From the cell containing the given text, extract its center point as (X, Y) coordinate. 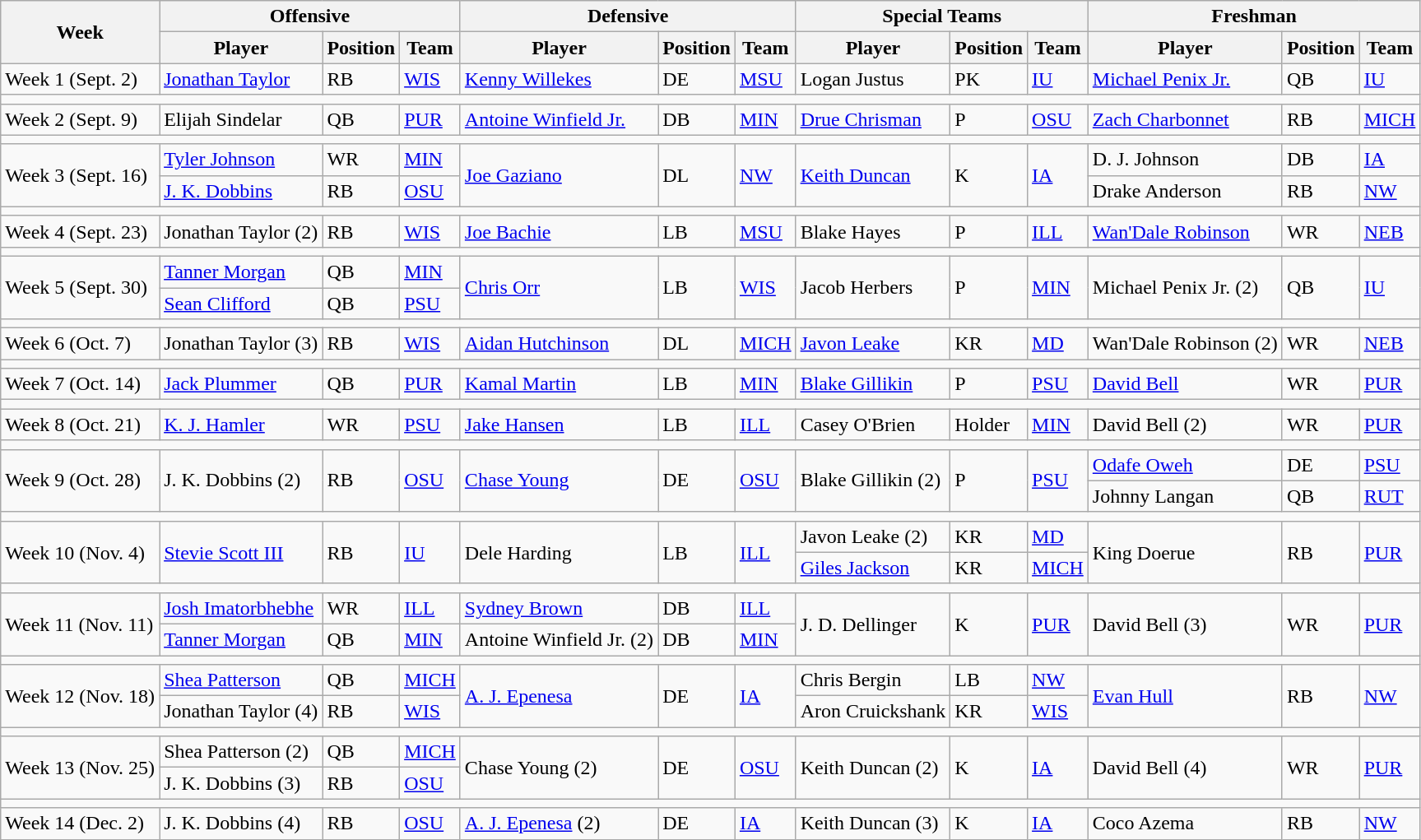
Week 14 (Dec. 2) (81, 824)
Javon Leake (2) (873, 536)
Jonathan Taylor (241, 79)
Jacob Herbers (873, 287)
Keith Duncan (873, 175)
Week 11 (Nov. 11) (81, 624)
Chris Orr (559, 287)
Johnny Langan (1185, 496)
Keith Duncan (3) (873, 824)
Michael Penix Jr. (1185, 79)
Evan Hull (1185, 696)
David Bell (3) (1185, 624)
Coco Azema (1185, 824)
Week 3 (Sept. 16) (81, 175)
Josh Imatorbhebhe (241, 608)
Drue Chrisman (873, 119)
David Bell (4) (1185, 768)
Week 4 (Sept. 23) (81, 231)
Wan'Dale Robinson (1185, 231)
Week 9 (Oct. 28) (81, 480)
Chris Bergin (873, 680)
Aron Cruickshank (873, 712)
Michael Penix Jr. (2) (1185, 287)
Week 12 (Nov. 18) (81, 696)
Casey O'Brien (873, 425)
Week 10 (Nov. 4) (81, 552)
Antoine Winfield Jr. (2) (559, 639)
Freshman (1254, 16)
Holder (989, 425)
Jack Plummer (241, 384)
Jonathan Taylor (2) (241, 231)
Week 8 (Oct. 21) (81, 425)
PK (989, 79)
Tyler Johnson (241, 160)
Sean Clifford (241, 304)
Blake Gillikin (2) (873, 480)
RUT (1390, 496)
Odafe Oweh (1185, 465)
Shea Patterson (2) (241, 752)
Week 5 (Sept. 30) (81, 287)
Jonathan Taylor (4) (241, 712)
Week 13 (Nov. 25) (81, 768)
J. D. Dellinger (873, 624)
Jake Hansen (559, 425)
Chase Young (559, 480)
A. J. Epenesa (2) (559, 824)
Sydney Brown (559, 608)
David Bell (1185, 384)
Blake Gillikin (873, 384)
Joe Gaziano (559, 175)
Javon Leake (873, 344)
J. K. Dobbins (4) (241, 824)
Chase Young (2) (559, 768)
Giles Jackson (873, 568)
Offensive (310, 16)
Elijah Sindelar (241, 119)
J. K. Dobbins (3) (241, 783)
Dele Harding (559, 552)
Blake Hayes (873, 231)
Week 2 (Sept. 9) (81, 119)
A. J. Epenesa (559, 696)
D. J. Johnson (1185, 160)
Zach Charbonnet (1185, 119)
Kenny Willekes (559, 79)
Drake Anderson (1185, 191)
David Bell (2) (1185, 425)
Keith Duncan (2) (873, 768)
Week (81, 32)
Aidan Hutchinson (559, 344)
Shea Patterson (241, 680)
Jonathan Taylor (3) (241, 344)
Special Teams (941, 16)
Stevie Scott III (241, 552)
King Doerue (1185, 552)
Logan Justus (873, 79)
J. K. Dobbins (2) (241, 480)
K. J. Hamler (241, 425)
Week 7 (Oct. 14) (81, 384)
Joe Bachie (559, 231)
Antoine Winfield Jr. (559, 119)
Kamal Martin (559, 384)
J. K. Dobbins (241, 191)
Week 6 (Oct. 7) (81, 344)
Week 1 (Sept. 2) (81, 79)
Wan'Dale Robinson (2) (1185, 344)
Defensive (628, 16)
